Search for the cell housing the specified text and yield its (X, Y) center coordinate. 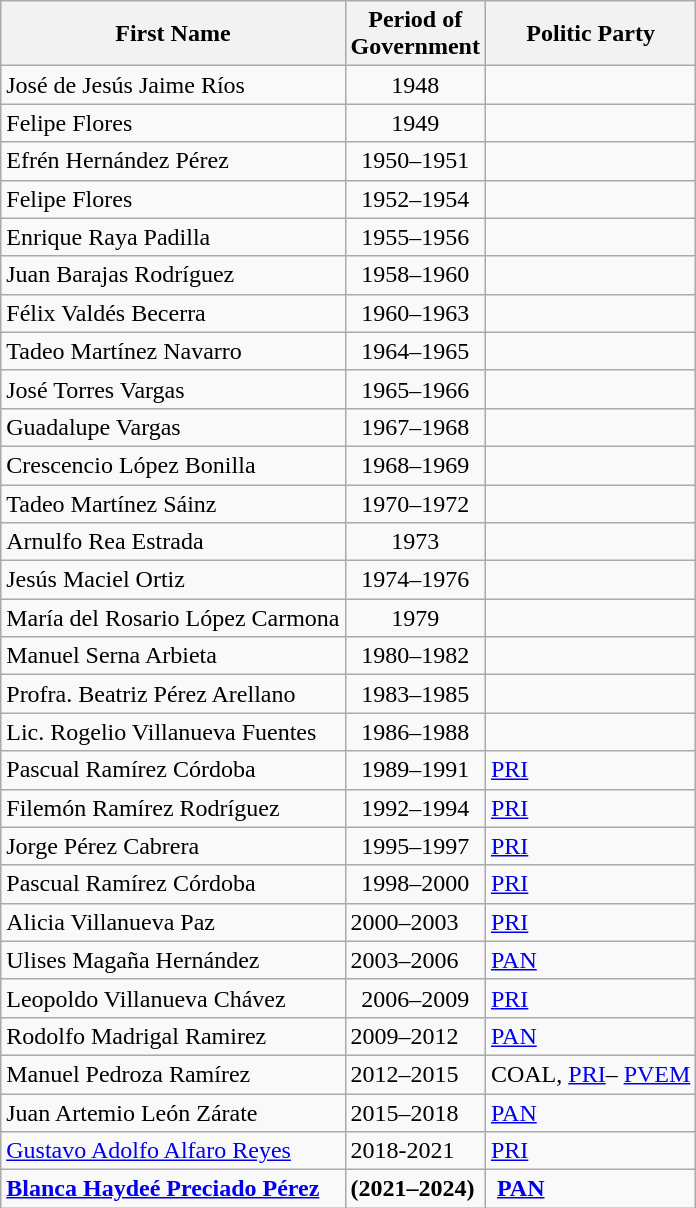
Ulises Magaña Hernández (173, 960)
2009–2012 (415, 1036)
Lic. Rogelio Villanueva Fuentes (173, 732)
Félix Valdés Becerra (173, 313)
Period ofGovernment (415, 34)
1948 (415, 85)
María del Rosario López Carmona (173, 618)
Crescencio López Bonilla (173, 465)
1995–1997 (415, 846)
Guadalupe Vargas (173, 427)
1958–1960 (415, 275)
(2021–2024) (415, 1189)
Juan Barajas Rodríguez (173, 275)
1964–1965 (415, 351)
Rodolfo Madrigal Ramirez (173, 1036)
1979 (415, 618)
2000–2003 (415, 922)
1955–1956 (415, 237)
1986–1988 (415, 732)
Enrique Raya Padilla (173, 237)
1989–1991 (415, 770)
1952–1954 (415, 199)
1974–1976 (415, 580)
1973 (415, 542)
1970–1972 (415, 503)
1967–1968 (415, 427)
Arnulfo Rea Estrada (173, 542)
1998–2000 (415, 884)
1992–1994 (415, 808)
Juan Artemio León Zárate (173, 1113)
Jorge Pérez Cabrera (173, 846)
José Torres Vargas (173, 389)
Profra. Beatriz Pérez Arellano (173, 694)
2003–2006 (415, 960)
2006–2009 (415, 998)
Tadeo Martínez Sáinz (173, 503)
1950–1951 (415, 161)
1960–1963 (415, 313)
Jesús Maciel Ortiz (173, 580)
COAL, PRI– PVEM (590, 1074)
Manuel Pedroza Ramírez (173, 1074)
Manuel Serna Arbieta (173, 656)
1983–1985 (415, 694)
1965–1966 (415, 389)
2018-2021 (415, 1151)
Filemón Ramírez Rodríguez (173, 808)
1980–1982 (415, 656)
Efrén Hernández Pérez (173, 161)
1949 (415, 123)
José de Jesús Jaime Ríos (173, 85)
2012–2015 (415, 1074)
Leopoldo Villanueva Chávez (173, 998)
2015–2018 (415, 1113)
First Name (173, 34)
Alicia Villanueva Paz (173, 922)
Blanca Haydeé Preciado Pérez (173, 1189)
Tadeo Martínez Navarro (173, 351)
1968–1969 (415, 465)
Politic Party (590, 34)
Gustavo Adolfo Alfaro Reyes (173, 1151)
